Determine the (x, y) coordinate at the center of the cell enclosing the given text.  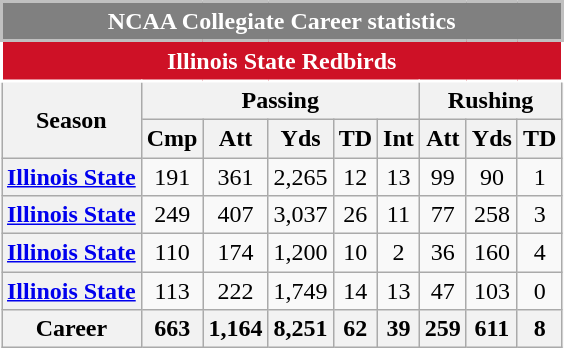
113 (172, 291)
8 (539, 329)
361 (236, 177)
160 (492, 253)
407 (236, 215)
10 (355, 253)
39 (399, 329)
2 (399, 253)
103 (492, 291)
Int (399, 138)
62 (355, 329)
8,251 (300, 329)
1,200 (300, 253)
2,265 (300, 177)
0 (539, 291)
1,749 (300, 291)
14 (355, 291)
77 (442, 215)
47 (442, 291)
11 (399, 215)
Illinois State Redbirds (282, 61)
Season (72, 120)
258 (492, 215)
110 (172, 253)
4 (539, 253)
26 (355, 215)
Career (72, 329)
3 (539, 215)
Cmp (172, 138)
1 (539, 177)
1,164 (236, 329)
259 (442, 329)
249 (172, 215)
174 (236, 253)
90 (492, 177)
3,037 (300, 215)
Rushing (490, 100)
NCAA Collegiate Career statistics (282, 22)
222 (236, 291)
663 (172, 329)
99 (442, 177)
Passing (280, 100)
611 (492, 329)
36 (442, 253)
12 (355, 177)
191 (172, 177)
